Detect which cell encompasses the target text, then output its [x, y] center coordinate. 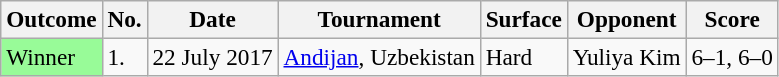
Date [212, 19]
Tournament [379, 19]
Andijan, Uzbekistan [379, 57]
1. [124, 57]
Hard [524, 57]
Yuliya Kim [626, 57]
Surface [524, 19]
No. [124, 19]
6–1, 6–0 [732, 57]
Winner [52, 57]
Opponent [626, 19]
Score [732, 19]
22 July 2017 [212, 57]
Outcome [52, 19]
